Return the [x, y] coordinate for the center point of the cell that contains the specified text.  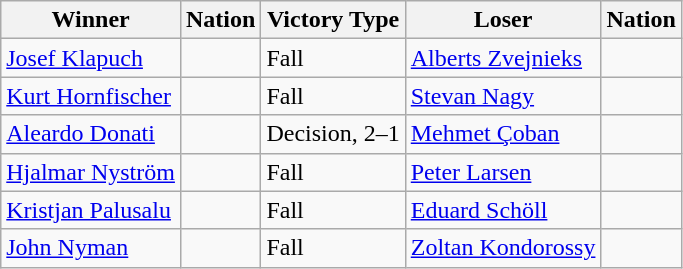
Hjalmar Nyström [91, 172]
Kristjan Palusalu [91, 210]
Josef Klapuch [91, 58]
John Nyman [91, 248]
Alberts Zvejnieks [503, 58]
Kurt Hornfischer [91, 96]
Eduard Schöll [503, 210]
Loser [503, 20]
Victory Type [333, 20]
Winner [91, 20]
Stevan Nagy [503, 96]
Peter Larsen [503, 172]
Zoltan Kondorossy [503, 248]
Mehmet Çoban [503, 134]
Decision, 2–1 [333, 134]
Aleardo Donati [91, 134]
